For the text-containing cell, return its midpoint in (X, Y) coordinate format. 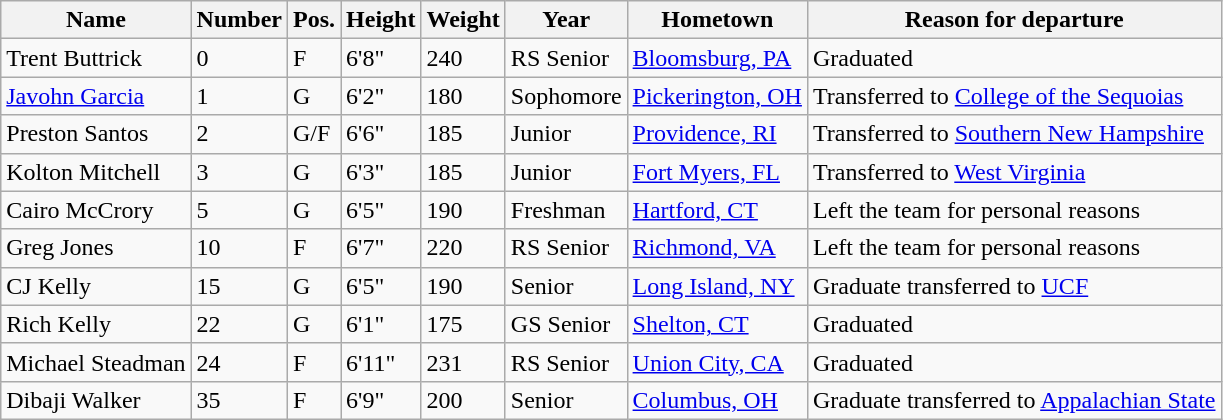
Name (96, 20)
6'9" (381, 400)
Bloomsburg, PA (717, 58)
Weight (463, 20)
Shelton, CT (717, 324)
6'8" (381, 58)
175 (463, 324)
Columbus, OH (717, 400)
35 (239, 400)
CJ Kelly (96, 286)
0 (239, 58)
Union City, CA (717, 362)
231 (463, 362)
GS Senior (566, 324)
Graduate transferred to UCF (1014, 286)
1 (239, 96)
24 (239, 362)
Kolton Mitchell (96, 172)
6'3" (381, 172)
6'11" (381, 362)
Freshman (566, 210)
Pos. (314, 20)
Preston Santos (96, 134)
Sophomore (566, 96)
180 (463, 96)
22 (239, 324)
6'6" (381, 134)
240 (463, 58)
Michael Steadman (96, 362)
Transferred to College of the Sequoias (1014, 96)
Long Island, NY (717, 286)
6'1" (381, 324)
Javohn Garcia (96, 96)
10 (239, 248)
Height (381, 20)
G/F (314, 134)
15 (239, 286)
Trent Buttrick (96, 58)
Hometown (717, 20)
Cairo McCrory (96, 210)
Richmond, VA (717, 248)
Rich Kelly (96, 324)
Greg Jones (96, 248)
Number (239, 20)
3 (239, 172)
Pickerington, OH (717, 96)
Graduate transferred to Appalachian State (1014, 400)
Fort Myers, FL (717, 172)
5 (239, 210)
Hartford, CT (717, 210)
Providence, RI (717, 134)
Dibaji Walker (96, 400)
Reason for departure (1014, 20)
Transferred to Southern New Hampshire (1014, 134)
200 (463, 400)
6'2" (381, 96)
Transferred to West Virginia (1014, 172)
Year (566, 20)
6'7" (381, 248)
220 (463, 248)
2 (239, 134)
